Capture the cell that displays the provided text and extract its [X, Y] central coordinate. 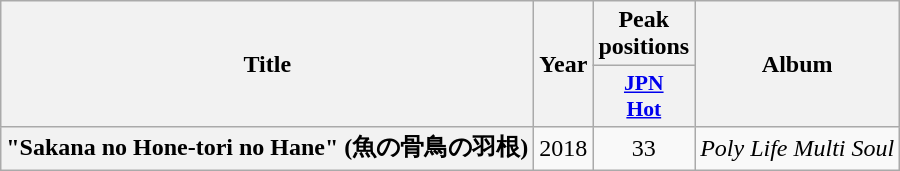
Poly Life Multi Soul [798, 148]
33 [644, 148]
Peak positions [644, 34]
Album [798, 64]
JPNHot [644, 96]
"Sakana no Hone-tori no Hane" (魚の骨鳥の羽根) [268, 148]
Title [268, 64]
Year [564, 64]
2018 [564, 148]
